Determine the [X, Y] coordinate at the center of the cell enclosing the given text.  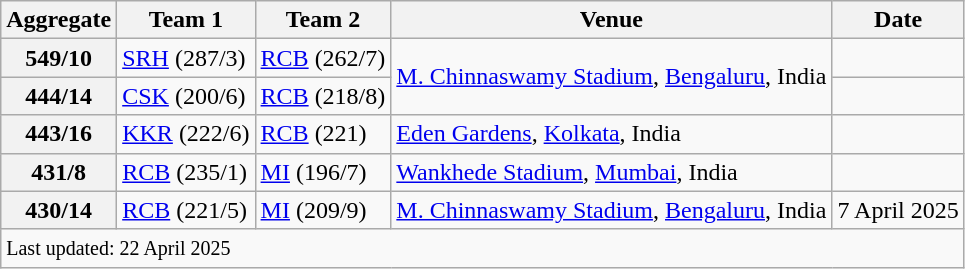
MI (209/9) [323, 210]
431/8 [59, 172]
RCB (218/8) [323, 96]
Team 2 [323, 20]
Last updated: 22 April 2025 [482, 248]
Wankhede Stadium, Mumbai, India [612, 172]
RCB (235/1) [186, 172]
444/14 [59, 96]
KKR (222/6) [186, 134]
Date [898, 20]
RCB (221/5) [186, 210]
549/10 [59, 58]
443/16 [59, 134]
Venue [612, 20]
SRH (287/3) [186, 58]
RCB (221) [323, 134]
430/14 [59, 210]
MI (196/7) [323, 172]
Team 1 [186, 20]
7 April 2025 [898, 210]
RCB (262/7) [323, 58]
Aggregate [59, 20]
Eden Gardens, Kolkata, India [612, 134]
CSK (200/6) [186, 96]
